From the cell containing the given text, extract its center point as [X, Y] coordinate. 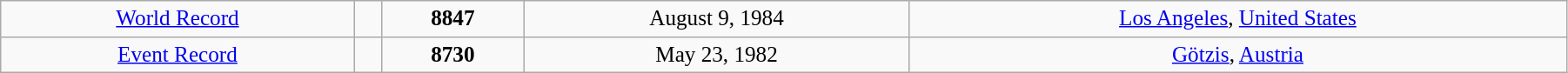
Los Angeles, United States [1237, 19]
Götzis, Austria [1237, 55]
May 23, 1982 [717, 55]
World Record [178, 19]
Event Record [178, 55]
August 9, 1984 [717, 19]
8730 [452, 55]
8847 [452, 19]
